For the text-containing cell, return its midpoint in [x, y] coordinate format. 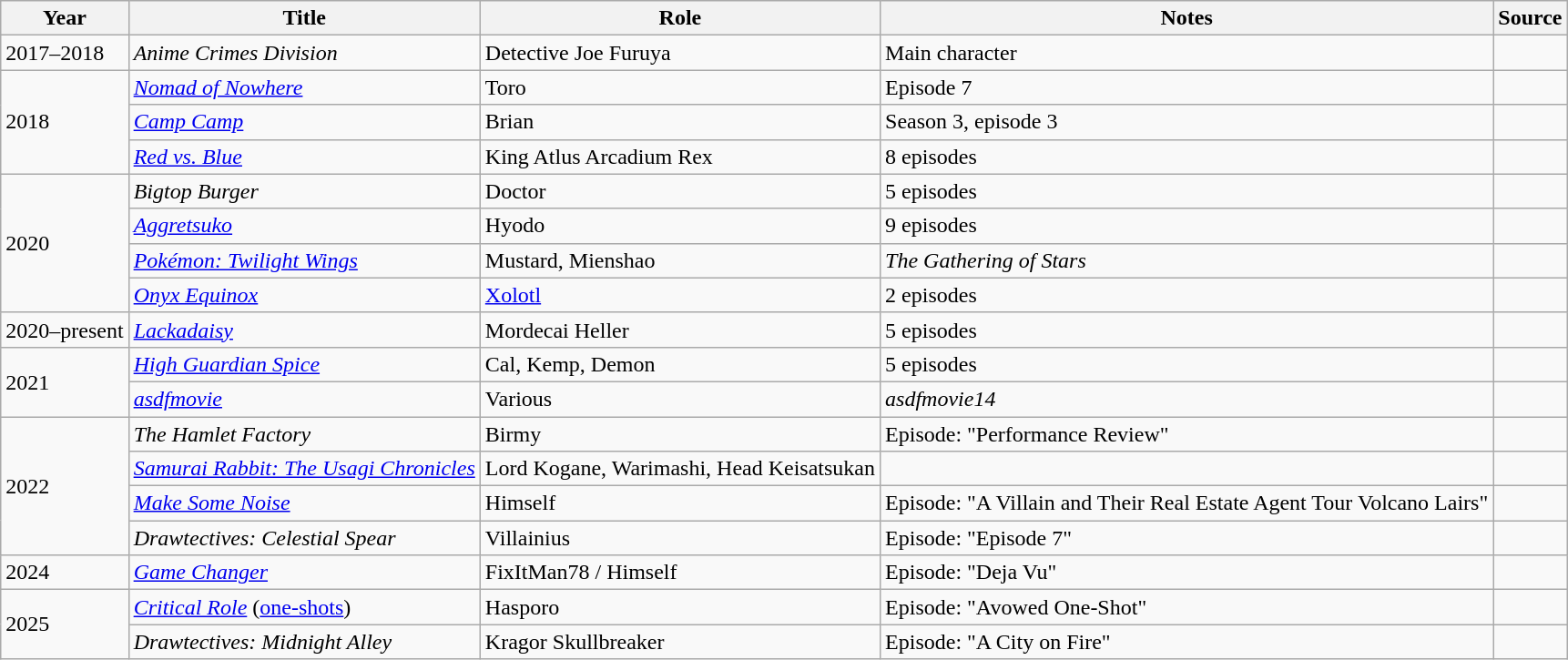
Pokémon: Twilight Wings [304, 260]
asdfmovie [304, 399]
2020 [65, 243]
Drawtectives: Celestial Spear [304, 538]
2022 [65, 486]
Title [304, 18]
Notes [1187, 18]
Game Changer [304, 573]
Episode: "Deja Vu" [1187, 573]
Critical Role (one-shots) [304, 607]
Various [679, 399]
The Gathering of Stars [1187, 260]
Episode: "A Villain and Their Real Estate Agent Tour Volcano Lairs" [1187, 503]
Detective Joe Furuya [679, 53]
2018 [65, 122]
Episode: "Episode 7" [1187, 538]
2021 [65, 381]
Anime Crimes Division [304, 53]
Episode: "Performance Review" [1187, 434]
Role [679, 18]
2 episodes [1187, 295]
Brian [679, 122]
Main character [1187, 53]
asdfmovie14 [1187, 399]
Hyodo [679, 226]
Source [1530, 18]
2020–present [65, 330]
Episode: "Avowed One-Shot" [1187, 607]
Xolotl [679, 295]
Drawtectives: Midnight Alley [304, 642]
Himself [679, 503]
Nomad of Nowhere [304, 87]
High Guardian Spice [304, 364]
Doctor [679, 191]
Onyx Equinox [304, 295]
9 episodes [1187, 226]
2024 [65, 573]
Camp Camp [304, 122]
Kragor Skullbreaker [679, 642]
The Hamlet Factory [304, 434]
Episode 7 [1187, 87]
2017–2018 [65, 53]
Birmy [679, 434]
King Atlus Arcadium Rex [679, 157]
2025 [65, 624]
Hasporo [679, 607]
8 episodes [1187, 157]
Villainius [679, 538]
Cal, Kemp, Demon [679, 364]
Samurai Rabbit: The Usagi Chronicles [304, 469]
Red vs. Blue [304, 157]
FixItMan78 / Himself [679, 573]
Season 3, episode 3 [1187, 122]
Mordecai Heller [679, 330]
Make Some Noise [304, 503]
Mustard, Mienshao [679, 260]
Bigtop Burger [304, 191]
Lord Kogane, Warimashi, Head Keisatsukan [679, 469]
Year [65, 18]
Aggretsuko [304, 226]
Toro [679, 87]
Episode: "A City on Fire" [1187, 642]
Lackadaisy [304, 330]
